Find where the given text appears and provide that cell's center as [x, y] coordinate. 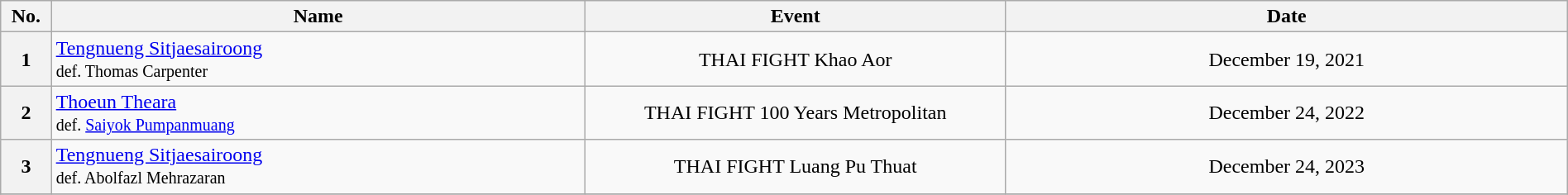
1 [26, 59]
2 [26, 112]
Tengnueng Sitjaesairoong def. Abolfazl Mehrazaran [318, 167]
Date [1287, 17]
THAI FIGHT Khao Aor [796, 59]
Name [318, 17]
December 24, 2023 [1287, 167]
December 19, 2021 [1287, 59]
Event [796, 17]
3 [26, 167]
No. [26, 17]
THAI FIGHT Luang Pu Thuat [796, 167]
Thoeun Theara def. Saiyok Pumpanmuang [318, 112]
Tengnueng Sitjaesairoong def. Thomas Carpenter [318, 59]
December 24, 2022 [1287, 112]
THAI FIGHT 100 Years Metropolitan [796, 112]
